Pinpoint the cell where the given text exists, returning its (x, y) midpoint coordinate. 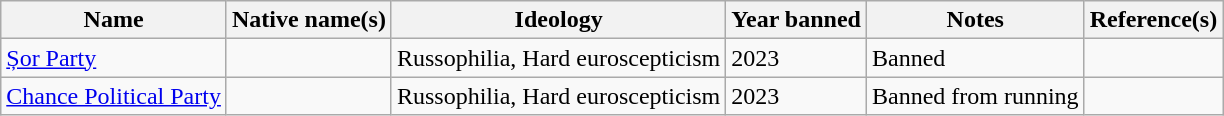
Native name(s) (308, 20)
Ideology (558, 20)
Șor Party (114, 58)
Notes (975, 20)
Year banned (796, 20)
Banned from running (975, 96)
Reference(s) (1154, 20)
Banned (975, 58)
Name (114, 20)
Chance Political Party (114, 96)
